Extract the (X, Y) coordinate from the center of the cell holding the provided text.  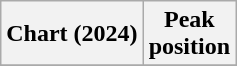
Chart (2024) (72, 34)
Peakposition (189, 34)
